From the cell containing the given text, extract its center point as (X, Y) coordinate. 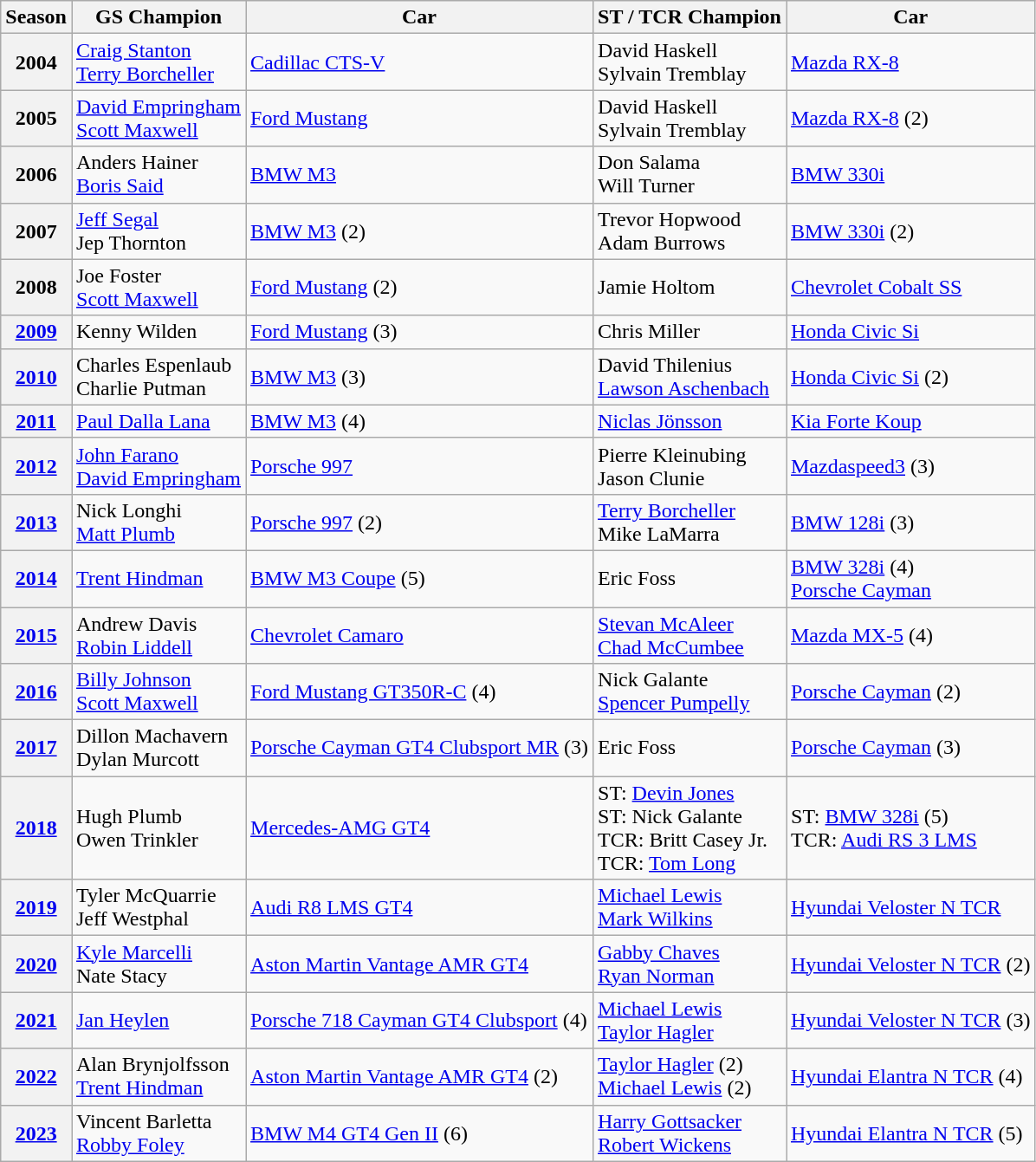
Nick Longhi Matt Plumb (158, 522)
Porsche Cayman GT4 Clubsport MR (3) (419, 749)
Hyundai Veloster N TCR (2) (911, 964)
Pierre Kleinubing Jason Clunie (690, 466)
2016 (36, 691)
2007 (36, 230)
Season (36, 17)
Trent Hindman (158, 579)
2012 (36, 466)
David Thilenius Lawson Aschenbach (690, 376)
Mercedes-AMG GT4 (419, 828)
2013 (36, 522)
Billy Johnson Scott Maxwell (158, 691)
BMW M3 Coupe (5) (419, 579)
Taylor Hagler (2) Michael Lewis (2) (690, 1076)
David Empringham Scott Maxwell (158, 118)
Andrew Davis Robin Liddell (158, 634)
Chris Miller (690, 332)
Niclas Jönsson (690, 421)
BMW M4 GT4 Gen II (6) (419, 1133)
Craig Stanton Terry Borcheller (158, 62)
Aston Martin Vantage AMR GT4 (2) (419, 1076)
Ford Mustang (419, 118)
Hyundai Elantra N TCR (4) (911, 1076)
Hyundai Elantra N TCR (5) (911, 1133)
Porsche Cayman (3) (911, 749)
Chevrolet Cobalt SS (911, 288)
Stevan McAleer Chad McCumbee (690, 634)
John Farano David Empringham (158, 466)
2014 (36, 579)
ST / TCR Champion (690, 17)
2018 (36, 828)
2009 (36, 332)
Alan Brynjolfsson Trent Hindman (158, 1076)
BMW M3 (3) (419, 376)
Trevor Hopwood Adam Burrows (690, 230)
ST: BMW 328i (5) TCR: Audi RS 3 LMS (911, 828)
Jan Heylen (158, 1021)
2023 (36, 1133)
Anders Hainer Boris Said (158, 175)
Honda Civic Si (2) (911, 376)
Kyle Marcelli Nate Stacy (158, 964)
BMW 330i (2) (911, 230)
Cadillac CTS-V (419, 62)
Gabby Chaves Ryan Norman (690, 964)
Mazdaspeed3 (3) (911, 466)
2004 (36, 62)
Honda Civic Si (911, 332)
Michael Lewis Mark Wilkins (690, 908)
2021 (36, 1021)
BMW M3 (419, 175)
Michael Lewis Taylor Hagler (690, 1021)
Kia Forte Koup (911, 421)
BMW M3 (2) (419, 230)
2015 (36, 634)
2019 (36, 908)
Porsche Cayman (2) (911, 691)
Jamie Holtom (690, 288)
2010 (36, 376)
Hyundai Veloster N TCR (911, 908)
Dillon Machavern Dylan Murcott (158, 749)
BMW 128i (3) (911, 522)
Audi R8 LMS GT4 (419, 908)
BMW 330i (911, 175)
Harry Gottsacker Robert Wickens (690, 1133)
Tyler McQuarrie Jeff Westphal (158, 908)
BMW M3 (4) (419, 421)
Joe Foster Scott Maxwell (158, 288)
ST: Devin Jones ST: Nick Galante TCR: Britt Casey Jr. TCR: Tom Long (690, 828)
Terry Borcheller Mike LaMarra (690, 522)
GS Champion (158, 17)
Porsche 997 (419, 466)
2011 (36, 421)
Chevrolet Camaro (419, 634)
Aston Martin Vantage AMR GT4 (419, 964)
Paul Dalla Lana (158, 421)
2017 (36, 749)
Don Salama Will Turner (690, 175)
2006 (36, 175)
Mazda RX-8 (2) (911, 118)
BMW 328i (4) Porsche Cayman (911, 579)
2005 (36, 118)
2008 (36, 288)
Charles Espenlaub Charlie Putman (158, 376)
Mazda RX-8 (911, 62)
Mazda MX-5 (4) (911, 634)
Ford Mustang GT350R-C (4) (419, 691)
Vincent Barletta Robby Foley (158, 1133)
Jeff Segal Jep Thornton (158, 230)
2020 (36, 964)
Hyundai Veloster N TCR (3) (911, 1021)
Kenny Wilden (158, 332)
Nick Galante Spencer Pumpelly (690, 691)
Ford Mustang (3) (419, 332)
Porsche 718 Cayman GT4 Clubsport (4) (419, 1021)
Ford Mustang (2) (419, 288)
2022 (36, 1076)
Hugh Plumb Owen Trinkler (158, 828)
Porsche 997 (2) (419, 522)
